Scan for the cell matching the given text and deliver its [x, y] coordinate at center. 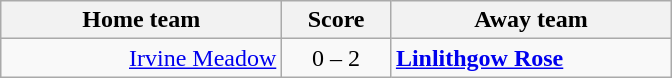
0 – 2 [336, 58]
Home team [142, 20]
Score [336, 20]
Away team [530, 20]
Irvine Meadow [142, 58]
Linlithgow Rose [530, 58]
